Pinpoint the cell where the given text exists, returning its (X, Y) midpoint coordinate. 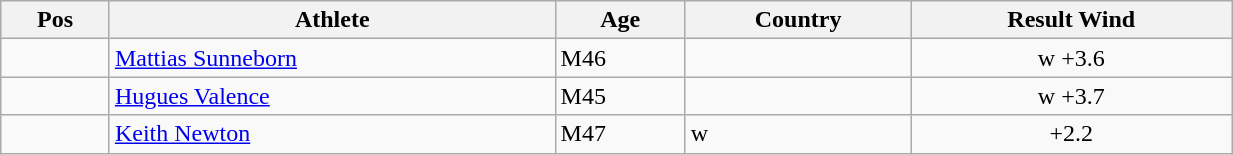
M45 (620, 96)
Result Wind (1072, 20)
w +3.7 (1072, 96)
Pos (56, 20)
w (798, 134)
+2.2 (1072, 134)
Hugues Valence (332, 96)
Mattias Sunneborn (332, 58)
M47 (620, 134)
w +3.6 (1072, 58)
Age (620, 20)
Country (798, 20)
Athlete (332, 20)
M46 (620, 58)
Keith Newton (332, 134)
